Pinpoint the cell where the given text exists, returning its [x, y] midpoint coordinate. 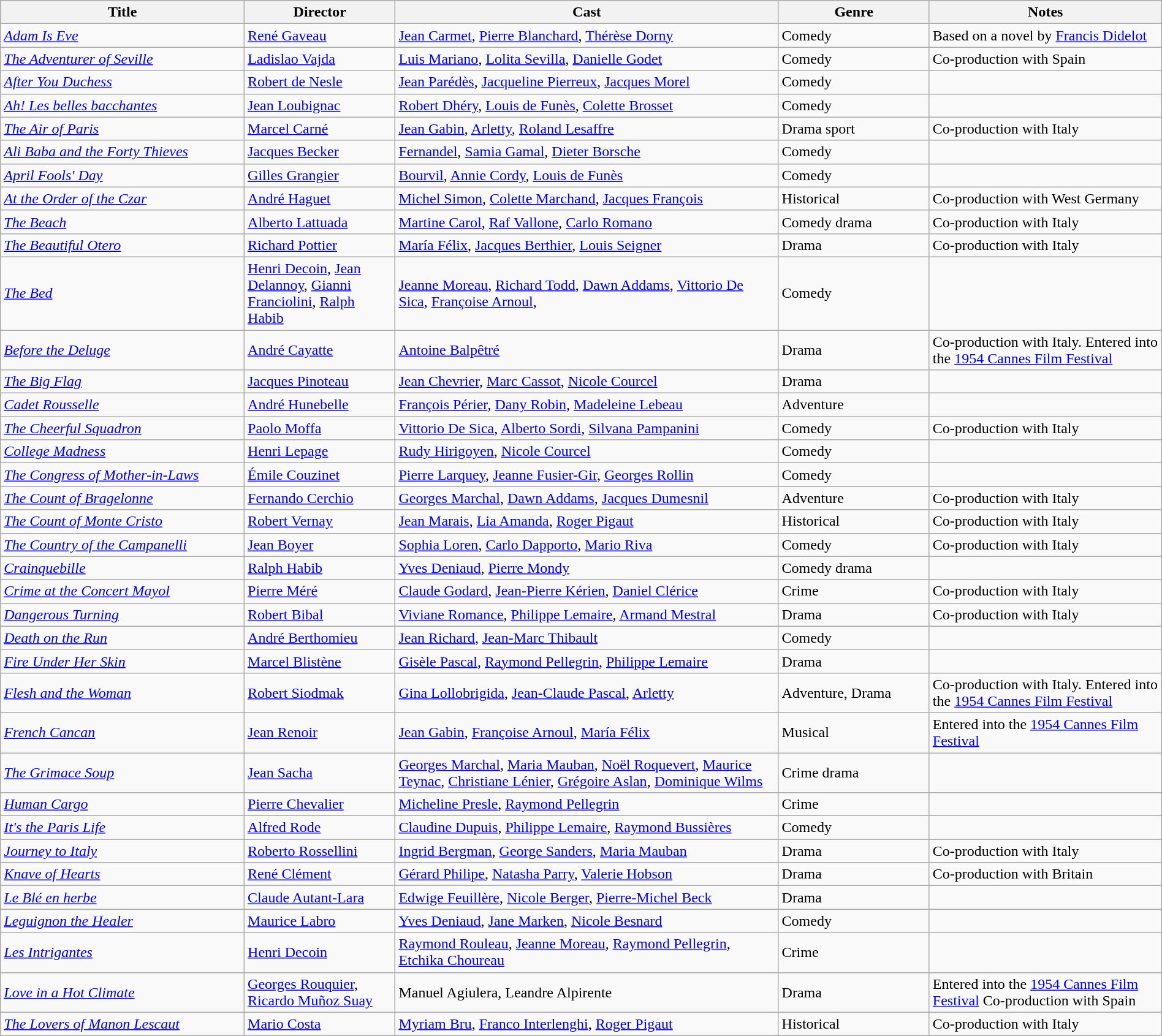
The Grimace Soup [123, 772]
Raymond Rouleau, Jeanne Moreau, Raymond Pellegrin, Etchika Choureau [587, 952]
Sophia Loren, Carlo Dapporto, Mario Riva [587, 545]
Robert Dhéry, Louis de Funès, Colette Brosset [587, 105]
April Fools' Day [123, 175]
Robert Siodmak [320, 692]
Michel Simon, Colette Marchand, Jacques François [587, 199]
Love in a Hot Climate [123, 993]
At the Order of the Czar [123, 199]
The Lovers of Manon Lescaut [123, 1024]
Director [320, 12]
Jacques Pinoteau [320, 382]
Crime drama [854, 772]
Leguignon the Healer [123, 921]
André Hunebelle [320, 405]
Marcel Carné [320, 129]
Edwige Feuillère, Nicole Berger, Pierre-Michel Beck [587, 898]
Adam Is Eve [123, 36]
Antoine Balpêtré [587, 349]
Before the Deluge [123, 349]
Gina Lollobrigida, Jean-Claude Pascal, Arletty [587, 692]
Micheline Presle, Raymond Pellegrin [587, 804]
Luis Mariano, Lolita Sevilla, Danielle Godet [587, 59]
Gilles Grangier [320, 175]
Alfred Rode [320, 828]
Claudine Dupuis, Philippe Lemaire, Raymond Bussières [587, 828]
Fire Under Her Skin [123, 661]
Jean Renoir [320, 733]
Georges Marchal, Dawn Addams, Jacques Dumesnil [587, 498]
Yves Deniaud, Pierre Mondy [587, 568]
Pierre Chevalier [320, 804]
Robert Vernay [320, 521]
Myriam Bru, Franco Interlenghi, Roger Pigaut [587, 1024]
Crime at the Concert Mayol [123, 591]
Title [123, 12]
The Big Flag [123, 382]
Co-production with Spain [1046, 59]
Bourvil, Annie Cordy, Louis de Funès [587, 175]
Pierre Méré [320, 591]
Les Intrigantes [123, 952]
Jacques Becker [320, 152]
Mario Costa [320, 1024]
Rudy Hirigoyen, Nicole Courcel [587, 452]
Drama sport [854, 129]
Ladislao Vajda [320, 59]
Henri Decoin [320, 952]
Jeanne Moreau, Richard Todd, Dawn Addams, Vittorio De Sica, Françoise Arnoul, [587, 293]
Fernandel, Samia Gamal, Dieter Borsche [587, 152]
Jean Gabin, Arletty, Roland Lesaffre [587, 129]
Gisèle Pascal, Raymond Pellegrin, Philippe Lemaire [587, 661]
The Bed [123, 293]
Cadet Rousselle [123, 405]
Manuel Agiulera, Leandre Alpirente [587, 993]
Fernando Cerchio [320, 498]
It's the Paris Life [123, 828]
Flesh and the Woman [123, 692]
Based on a novel by Francis Didelot [1046, 36]
Le Blé en herbe [123, 898]
Ingrid Bergman, George Sanders, Maria Mauban [587, 851]
Henri Lepage [320, 452]
Robert de Nesle [320, 82]
Jean Marais, Lia Amanda, Roger Pigaut [587, 521]
The Count of Bragelonne [123, 498]
Richard Pottier [320, 245]
Adventure, Drama [854, 692]
The Air of Paris [123, 129]
Death on the Run [123, 638]
Claude Autant-Lara [320, 898]
The Congress of Mother-in-Laws [123, 475]
Entered into the 1954 Cannes Film Festival Co-production with Spain [1046, 993]
The Country of the Campanelli [123, 545]
Henri Decoin, Jean Delannoy, Gianni Franciolini, Ralph Habib [320, 293]
André Berthomieu [320, 638]
Ali Baba and the Forty Thieves [123, 152]
Jean Parédès, Jacqueline Pierreux, Jacques Morel [587, 82]
The Beautiful Otero [123, 245]
Notes [1046, 12]
Roberto Rossellini [320, 851]
Viviane Romance, Philippe Lemaire, Armand Mestral [587, 614]
Gérard Philipe, Natasha Parry, Valerie Hobson [587, 874]
The Adventurer of Seville [123, 59]
Georges Rouquier, Ricardo Muñoz Suay [320, 993]
Claude Godard, Jean-Pierre Kérien, Daniel Clérice [587, 591]
Paolo Moffa [320, 428]
Alberto Lattuada [320, 222]
Pierre Larquey, Jeanne Fusier-Gir, Georges Rollin [587, 475]
Jean Boyer [320, 545]
Jean Carmet, Pierre Blanchard, Thérèse Dorny [587, 36]
Marcel Blistène [320, 661]
André Cayatte [320, 349]
Yves Deniaud, Jane Marken, Nicole Besnard [587, 921]
André Haguet [320, 199]
Co-production with West Germany [1046, 199]
Maurice Labro [320, 921]
Dangerous Turning [123, 614]
Ralph Habib [320, 568]
Jean Richard, Jean-Marc Thibault [587, 638]
Jean Loubignac [320, 105]
René Gaveau [320, 36]
Journey to Italy [123, 851]
Georges Marchal, Maria Mauban, Noël Roquevert, Maurice Teynac, Christiane Lénier, Grégoire Aslan, Dominique Wilms [587, 772]
Ah! Les belles bacchantes [123, 105]
Co-production with Britain [1046, 874]
Émile Couzinet [320, 475]
Human Cargo [123, 804]
Musical [854, 733]
René Clément [320, 874]
College Madness [123, 452]
Genre [854, 12]
French Cancan [123, 733]
François Périer, Dany Robin, Madeleine Lebeau [587, 405]
Knave of Hearts [123, 874]
Jean Gabin, Françoise Arnoul, María Félix [587, 733]
Robert Bibal [320, 614]
The Count of Monte Cristo [123, 521]
Cast [587, 12]
The Beach [123, 222]
Martine Carol, Raf Vallone, Carlo Romano [587, 222]
Entered into the 1954 Cannes Film Festival [1046, 733]
Jean Chevrier, Marc Cassot, Nicole Courcel [587, 382]
Jean Sacha [320, 772]
Crainquebille [123, 568]
Vittorio De Sica, Alberto Sordi, Silvana Pampanini [587, 428]
María Félix, Jacques Berthier, Louis Seigner [587, 245]
The Cheerful Squadron [123, 428]
After You Duchess [123, 82]
